For the text-containing cell, return its midpoint in [X, Y] coordinate format. 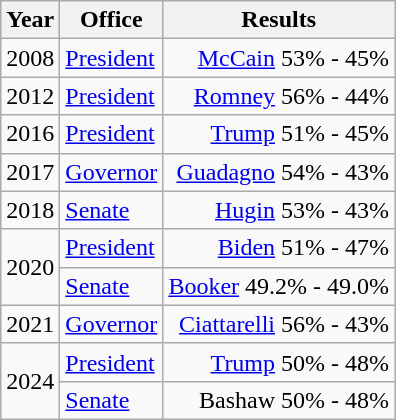
2008 [30, 58]
2021 [30, 324]
2017 [30, 172]
2012 [30, 96]
Results [279, 20]
Ciattarelli 56% - 43% [279, 324]
2020 [30, 267]
Year [30, 20]
Office [112, 20]
Bashaw 50% - 48% [279, 400]
Booker 49.2% - 49.0% [279, 286]
Biden 51% - 47% [279, 248]
McCain 53% - 45% [279, 58]
Trump 50% - 48% [279, 362]
2016 [30, 134]
Romney 56% - 44% [279, 96]
Hugin 53% - 43% [279, 210]
2024 [30, 381]
Trump 51% - 45% [279, 134]
Guadagno 54% - 43% [279, 172]
2018 [30, 210]
